Search for the cell housing the specified text and yield its (X, Y) center coordinate. 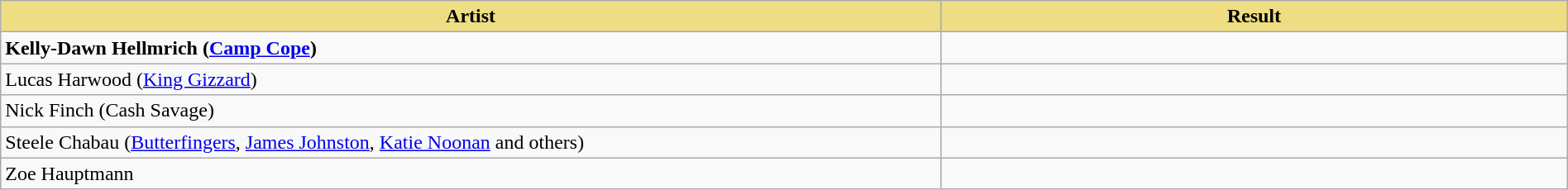
Lucas Harwood (King Gizzard) (471, 79)
Kelly-Dawn Hellmrich (Camp Cope) (471, 48)
Nick Finch (Cash Savage) (471, 111)
Artist (471, 17)
Result (1254, 17)
Steele Chabau (Butterfingers, James Johnston, Katie Noonan and others) (471, 142)
Zoe Hauptmann (471, 173)
